Output the (x, y) coordinate of the center of the cell containing the given text.  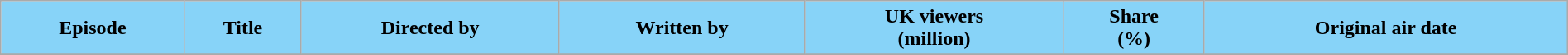
Share(%) (1134, 28)
Original air date (1386, 28)
Directed by (430, 28)
UK viewers(million) (935, 28)
Title (243, 28)
Episode (93, 28)
Written by (681, 28)
